Pinpoint the cell where the given text exists, returning its [x, y] midpoint coordinate. 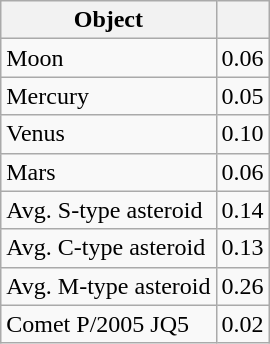
0.10 [242, 134]
0.02 [242, 324]
0.26 [242, 286]
Venus [108, 134]
0.14 [242, 210]
0.05 [242, 96]
Avg. M-type asteroid [108, 286]
Avg. C-type asteroid [108, 248]
Mars [108, 172]
Moon [108, 58]
0.13 [242, 248]
Comet P/2005 JQ5 [108, 324]
Avg. S-type asteroid [108, 210]
Mercury [108, 96]
Object [108, 20]
